Output the [X, Y] coordinate of the center of the cell containing the given text.  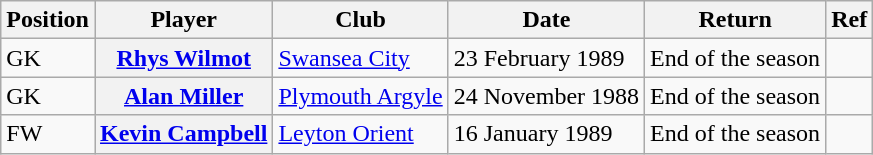
Position [48, 20]
24 November 1988 [546, 96]
Rhys Wilmot [183, 58]
16 January 1989 [546, 134]
Kevin Campbell [183, 134]
Plymouth Argyle [360, 96]
Alan Miller [183, 96]
Return [736, 20]
Leyton Orient [360, 134]
23 February 1989 [546, 58]
Swansea City [360, 58]
FW [48, 134]
Player [183, 20]
Date [546, 20]
Ref [850, 20]
Club [360, 20]
